Scan for the cell matching the given text and deliver its (x, y) coordinate at center. 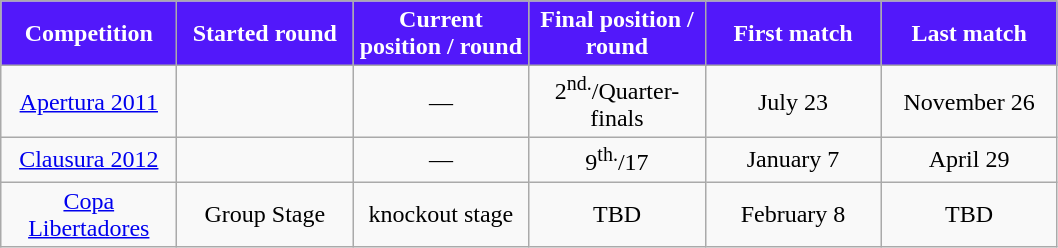
Started round (265, 34)
knockout stage (441, 214)
Last match (969, 34)
November 26 (969, 102)
9th./17 (617, 160)
July 23 (793, 102)
Copa Libertadores (89, 214)
Clausura 2012 (89, 160)
February 8 (793, 214)
Current position / round (441, 34)
2nd./Quarter-finals (617, 102)
First match (793, 34)
Final position / round (617, 34)
Apertura 2011 (89, 102)
Competition (89, 34)
April 29 (969, 160)
January 7 (793, 160)
Group Stage (265, 214)
